Determine the [x, y] coordinate at the center of the cell enclosing the given text.  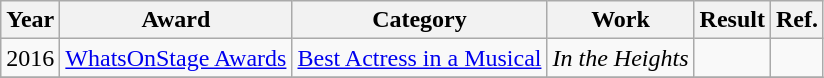
2016 [30, 58]
Year [30, 20]
Ref. [796, 20]
Work [620, 20]
In the Heights [620, 58]
Result [732, 20]
Award [176, 20]
WhatsOnStage Awards [176, 58]
Best Actress in a Musical [420, 58]
Category [420, 20]
